Extract the [x, y] coordinate from the center of the cell holding the provided text.  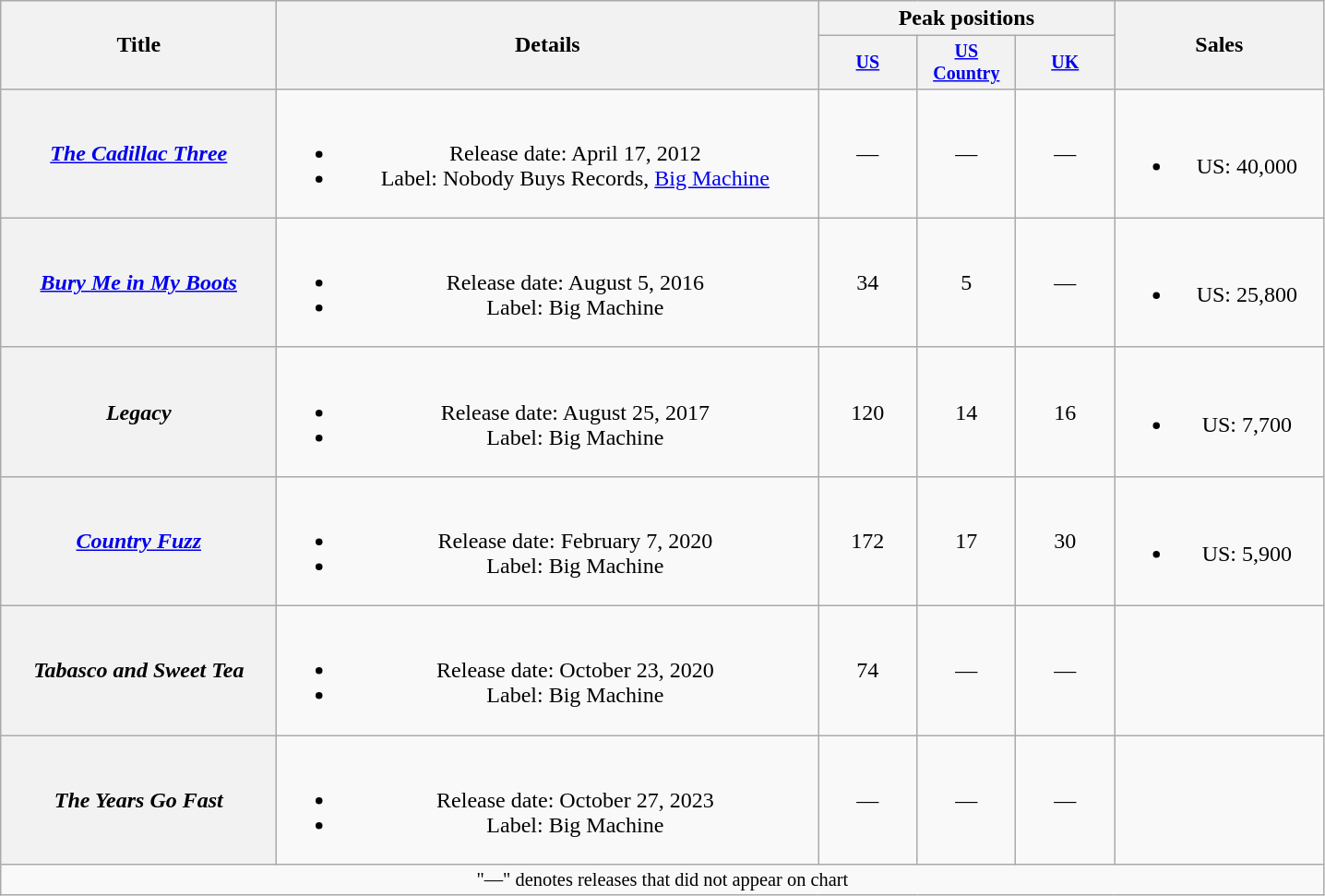
Release date: August 25, 2017Label: Big Machine [548, 412]
Sales [1220, 45]
"—" denotes releases that did not appear on chart [662, 880]
17 [967, 541]
UK [1065, 63]
Release date: February 7, 2020Label: Big Machine [548, 541]
US [867, 63]
120 [867, 412]
Title [138, 45]
Details [548, 45]
Peak positions [967, 18]
US Country [967, 63]
Bury Me in My Boots [138, 282]
Release date: October 27, 2023Label: Big Machine [548, 800]
Release date: October 23, 2020Label: Big Machine [548, 671]
Country Fuzz [138, 541]
172 [867, 541]
Legacy [138, 412]
Tabasco and Sweet Tea [138, 671]
5 [967, 282]
The Years Go Fast [138, 800]
34 [867, 282]
14 [967, 412]
Release date: August 5, 2016Label: Big Machine [548, 282]
US: 25,800 [1220, 282]
US: 5,900 [1220, 541]
74 [867, 671]
30 [1065, 541]
US: 40,000 [1220, 153]
The Cadillac Three [138, 153]
US: 7,700 [1220, 412]
Release date: April 17, 2012Label: Nobody Buys Records, Big Machine [548, 153]
16 [1065, 412]
